Scan for the cell matching the given text and deliver its [x, y] coordinate at center. 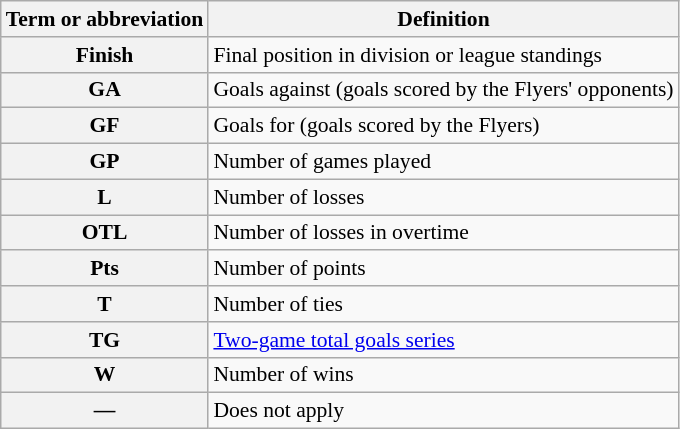
GA [105, 90]
OTL [105, 233]
Finish [105, 55]
TG [105, 340]
Does not apply [443, 411]
Pts [105, 269]
Final position in division or league standings [443, 55]
Number of losses in overtime [443, 233]
T [105, 304]
— [105, 411]
Number of ties [443, 304]
Number of losses [443, 197]
Number of points [443, 269]
Number of wins [443, 375]
Term or abbreviation [105, 19]
W [105, 375]
Number of games played [443, 162]
GP [105, 162]
Goals against (goals scored by the Flyers' opponents) [443, 90]
Goals for (goals scored by the Flyers) [443, 126]
L [105, 197]
Two-game total goals series [443, 340]
GF [105, 126]
Definition [443, 19]
